Pinpoint the cell where the given text exists, returning its (x, y) midpoint coordinate. 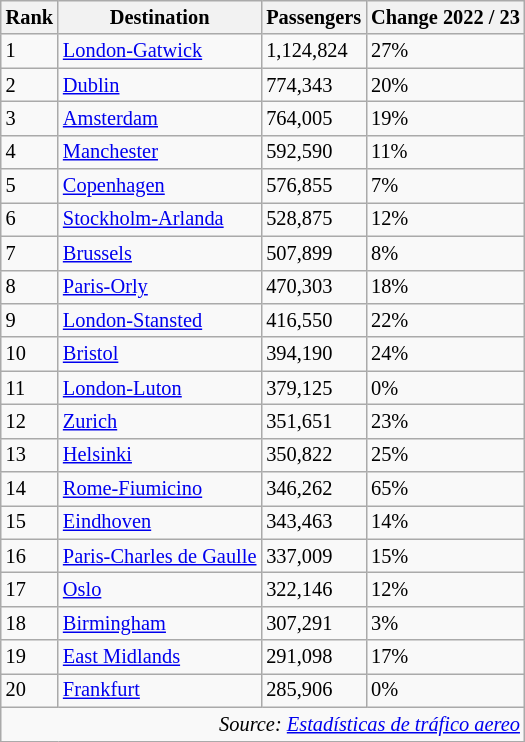
Zurich (160, 421)
Brussels (160, 253)
22% (446, 320)
East Midlands (160, 657)
London-Luton (160, 388)
7 (30, 253)
337,009 (314, 556)
416,550 (314, 320)
Manchester (160, 152)
Passengers (314, 17)
1 (30, 51)
18% (446, 287)
16 (30, 556)
13 (30, 455)
Destination (160, 17)
351,651 (314, 421)
4 (30, 152)
25% (446, 455)
7% (446, 186)
764,005 (314, 118)
Birmingham (160, 623)
Change 2022 / 23 (446, 17)
1,124,824 (314, 51)
London-Gatwick (160, 51)
65% (446, 489)
19 (30, 657)
9 (30, 320)
Stockholm-Arlanda (160, 219)
Eindhoven (160, 522)
5 (30, 186)
Paris-Orly (160, 287)
17% (446, 657)
6 (30, 219)
Frankfurt (160, 690)
379,125 (314, 388)
17 (30, 589)
307,291 (314, 623)
Amsterdam (160, 118)
507,899 (314, 253)
15 (30, 522)
Oslo (160, 589)
Dublin (160, 85)
Rome-Fiumicino (160, 489)
27% (446, 51)
291,098 (314, 657)
Bristol (160, 354)
2 (30, 85)
592,590 (314, 152)
14 (30, 489)
3 (30, 118)
10 (30, 354)
528,875 (314, 219)
12 (30, 421)
350,822 (314, 455)
394,190 (314, 354)
Source: Estadísticas de tráfico aereo (263, 724)
11 (30, 388)
15% (446, 556)
343,463 (314, 522)
19% (446, 118)
Copenhagen (160, 186)
285,906 (314, 690)
322,146 (314, 589)
Helsinki (160, 455)
23% (446, 421)
470,303 (314, 287)
8% (446, 253)
18 (30, 623)
774,343 (314, 85)
20% (446, 85)
Paris-Charles de Gaulle (160, 556)
346,262 (314, 489)
3% (446, 623)
8 (30, 287)
24% (446, 354)
576,855 (314, 186)
London-Stansted (160, 320)
Rank (30, 17)
14% (446, 522)
20 (30, 690)
11% (446, 152)
